Provide the (X, Y) coordinate of the cell's center where the given text is located.  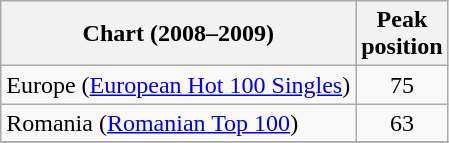
Chart (2008–2009) (178, 34)
63 (402, 123)
75 (402, 85)
Peakposition (402, 34)
Romania (Romanian Top 100) (178, 123)
Europe (European Hot 100 Singles) (178, 85)
